From the cell containing the given text, extract its center point as (x, y) coordinate. 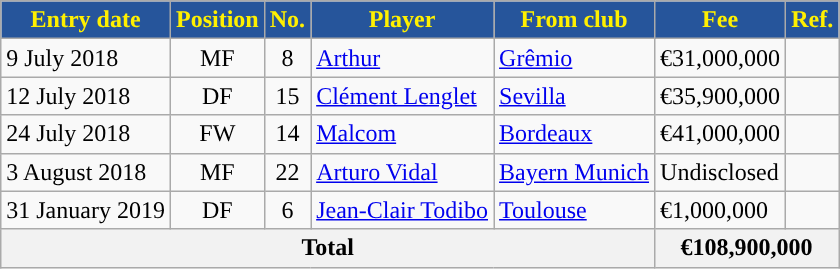
€41,000,000 (720, 134)
Malcom (402, 134)
Grêmio (574, 58)
Total (328, 248)
€108,900,000 (747, 248)
Bayern Munich (574, 172)
3 August 2018 (86, 172)
Fee (720, 20)
31 January 2019 (86, 210)
12 July 2018 (86, 96)
€35,900,000 (720, 96)
Toulouse (574, 210)
9 July 2018 (86, 58)
€1,000,000 (720, 210)
Clément Lenglet (402, 96)
Bordeaux (574, 134)
From club (574, 20)
Arturo Vidal (402, 172)
FW (217, 134)
Jean-Clair Todibo (402, 210)
22 (287, 172)
Arthur (402, 58)
15 (287, 96)
No. (287, 20)
Ref. (812, 20)
6 (287, 210)
24 July 2018 (86, 134)
Player (402, 20)
Sevilla (574, 96)
Entry date (86, 20)
8 (287, 58)
Position (217, 20)
14 (287, 134)
Undisclosed (720, 172)
€31,000,000 (720, 58)
